Return the [X, Y] coordinate for the center point of the cell that contains the specified text.  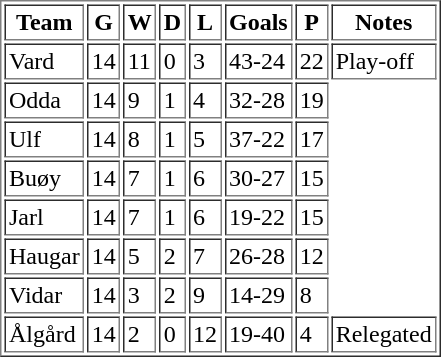
Vard [44, 62]
Ulf [44, 140]
32-28 [258, 100]
Ålgård [44, 334]
Goals [258, 22]
19-40 [258, 334]
Team [44, 22]
Notes [384, 22]
W [140, 22]
D [172, 22]
Play-off [384, 62]
14-29 [258, 296]
19-22 [258, 218]
26-28 [258, 256]
G [104, 22]
Buøy [44, 178]
11 [140, 62]
Jarl [44, 218]
37-22 [258, 140]
22 [312, 62]
Vidar [44, 296]
30-27 [258, 178]
17 [312, 140]
Odda [44, 100]
P [312, 22]
43-24 [258, 62]
Relegated [384, 334]
Haugar [44, 256]
19 [312, 100]
L [204, 22]
